Pinpoint the cell where the given text exists, returning its (x, y) midpoint coordinate. 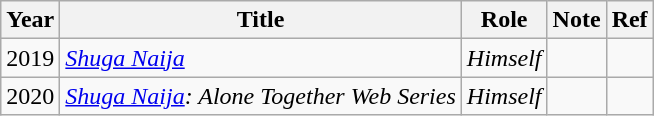
Ref (630, 20)
Title (261, 20)
Shuga Naija (261, 58)
Role (504, 20)
2020 (30, 96)
Note (576, 20)
Year (30, 20)
2019 (30, 58)
Shuga Naija: Alone Together Web Series (261, 96)
